Return the (x, y) coordinate for the center point of the cell that contains the specified text.  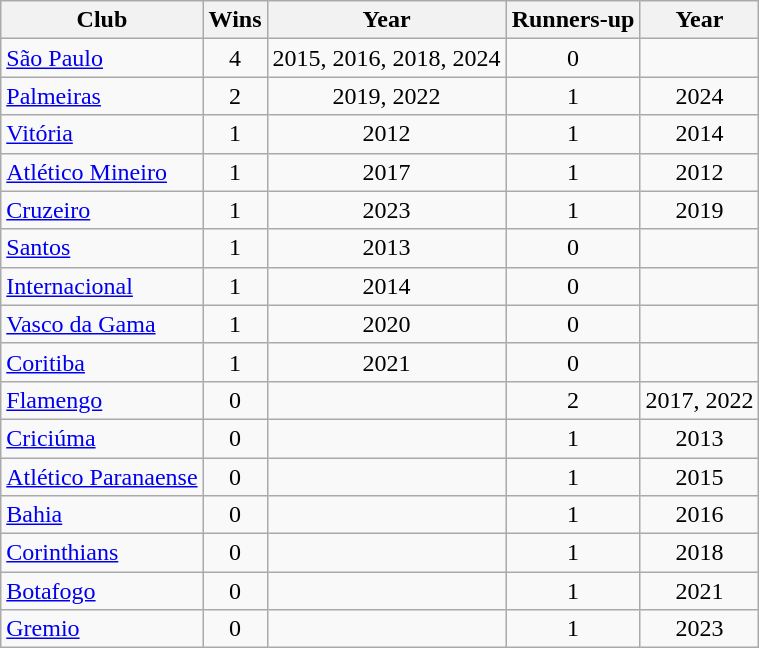
Vitória (102, 134)
Gremio (102, 629)
Runners-up (573, 20)
Criciúma (102, 438)
2019, 2022 (386, 96)
Palmeiras (102, 96)
São Paulo (102, 58)
2015 (700, 477)
Bahia (102, 515)
Club (102, 20)
Cruzeiro (102, 210)
2020 (386, 324)
2015, 2016, 2018, 2024 (386, 58)
Coritiba (102, 362)
Atlético Paranaense (102, 477)
4 (235, 58)
2019 (700, 210)
Santos (102, 248)
2017 (386, 172)
2024 (700, 96)
Wins (235, 20)
2016 (700, 515)
2017, 2022 (700, 400)
Vasco da Gama (102, 324)
Corinthians (102, 553)
Flamengo (102, 400)
Botafogo (102, 591)
Atlético Mineiro (102, 172)
2018 (700, 553)
Internacional (102, 286)
